Find where the given text appears and provide that cell's center as [x, y] coordinate. 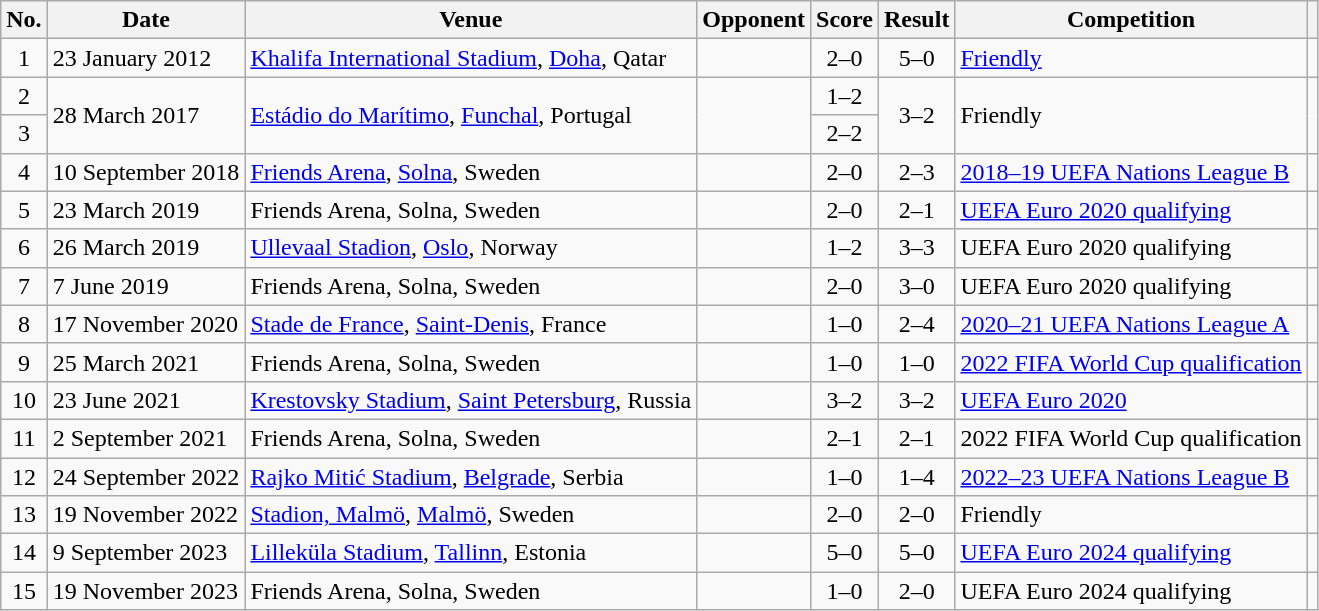
Krestovsky Stadium, Saint Petersburg, Russia [471, 400]
17 November 2020 [146, 324]
19 November 2022 [146, 515]
3 [24, 134]
No. [24, 20]
1 [24, 58]
24 September 2022 [146, 477]
Competition [1131, 20]
Stadion, Malmö, Malmö, Sweden [471, 515]
25 March 2021 [146, 362]
9 September 2023 [146, 553]
Khalifa International Stadium, Doha, Qatar [471, 58]
23 January 2012 [146, 58]
Rajko Mitić Stadium, Belgrade, Serbia [471, 477]
10 [24, 400]
Venue [471, 20]
Stade de France, Saint-Denis, France [471, 324]
13 [24, 515]
28 March 2017 [146, 115]
9 [24, 362]
4 [24, 172]
2018–19 UEFA Nations League B [1131, 172]
2–3 [917, 172]
2 [24, 96]
Ullevaal Stadion, Oslo, Norway [471, 248]
6 [24, 248]
11 [24, 438]
23 June 2021 [146, 400]
Estádio do Marítimo, Funchal, Portugal [471, 115]
8 [24, 324]
2 September 2021 [146, 438]
10 September 2018 [146, 172]
2–4 [917, 324]
2022–23 UEFA Nations League B [1131, 477]
5 [24, 210]
UEFA Euro 2020 [1131, 400]
23 March 2019 [146, 210]
Result [917, 20]
Date [146, 20]
1–4 [917, 477]
14 [24, 553]
3–0 [917, 286]
3–3 [917, 248]
19 November 2023 [146, 591]
7 June 2019 [146, 286]
2020–21 UEFA Nations League A [1131, 324]
15 [24, 591]
26 March 2019 [146, 248]
Lilleküla Stadium, Tallinn, Estonia [471, 553]
Score [845, 20]
Opponent [754, 20]
2–2 [845, 134]
7 [24, 286]
12 [24, 477]
